Find where the given text appears and provide that cell's center as [x, y] coordinate. 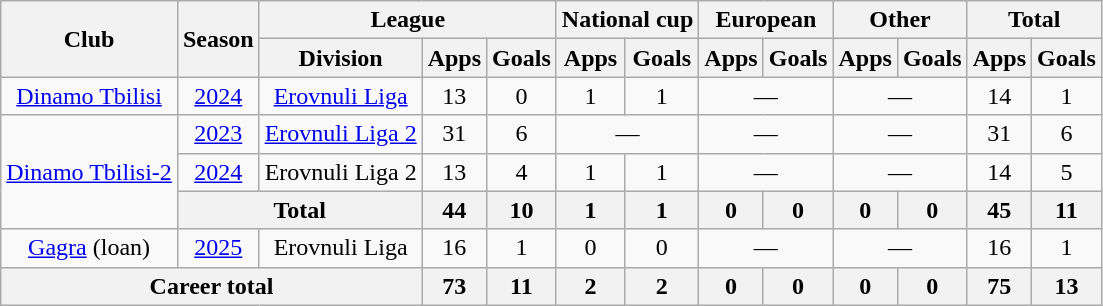
Division [340, 58]
44 [454, 210]
National cup [627, 20]
Dinamo Tbilisi [90, 96]
2025 [218, 248]
4 [522, 172]
Other [900, 20]
5 [1067, 172]
45 [999, 210]
League [408, 20]
Club [90, 39]
Gagra (loan) [90, 248]
73 [454, 286]
Career total [212, 286]
Season [218, 39]
European [766, 20]
Dinamo Tbilisi-2 [90, 172]
10 [522, 210]
2023 [218, 134]
75 [999, 286]
